Extract the (x, y) coordinate from the center of the cell holding the provided text.  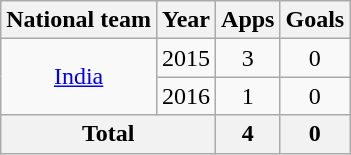
3 (248, 58)
2015 (186, 58)
National team (79, 20)
Total (108, 134)
1 (248, 96)
India (79, 77)
Year (186, 20)
Goals (315, 20)
4 (248, 134)
Apps (248, 20)
2016 (186, 96)
